Detect which cell encompasses the target text, then output its [x, y] center coordinate. 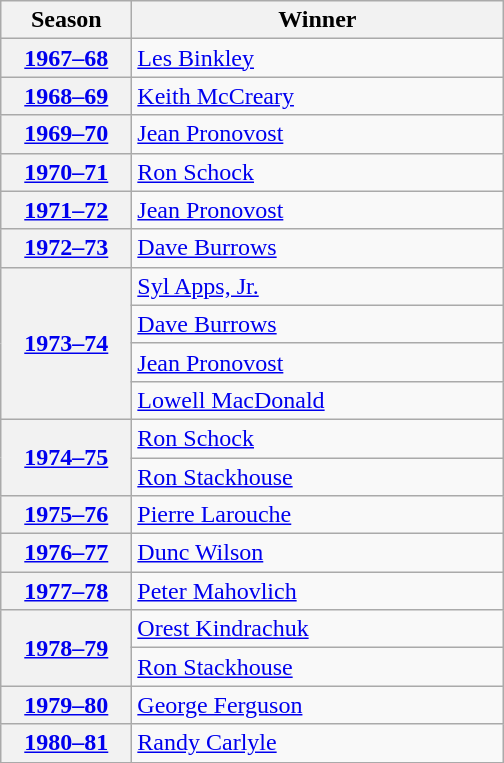
1975–76 [66, 515]
Dunc Wilson [318, 553]
1978–79 [66, 648]
Syl Apps, Jr. [318, 286]
Pierre Larouche [318, 515]
1973–74 [66, 343]
1967–68 [66, 58]
Lowell MacDonald [318, 400]
Randy Carlyle [318, 743]
Les Binkley [318, 58]
1974–75 [66, 457]
Peter Mahovlich [318, 591]
1969–70 [66, 134]
1971–72 [66, 210]
1976–77 [66, 553]
1970–71 [66, 172]
George Ferguson [318, 705]
1972–73 [66, 248]
Keith McCreary [318, 96]
1977–78 [66, 591]
Season [66, 20]
Winner [318, 20]
1968–69 [66, 96]
Orest Kindrachuk [318, 629]
1980–81 [66, 743]
1979–80 [66, 705]
